Scan for the cell matching the given text and deliver its (x, y) coordinate at center. 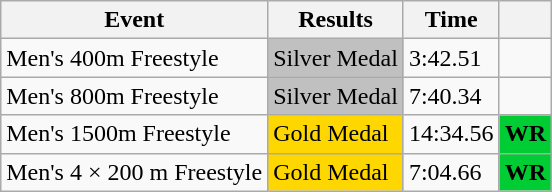
Men's 400m Freestyle (134, 58)
7:04.66 (451, 172)
3:42.51 (451, 58)
Men's 800m Freestyle (134, 96)
Men's 4 × 200 m Freestyle (134, 172)
14:34.56 (451, 134)
Results (336, 20)
7:40.34 (451, 96)
Men's 1500m Freestyle (134, 134)
Event (134, 20)
Time (451, 20)
